Extract the [X, Y] coordinate from the center of the cell holding the provided text.  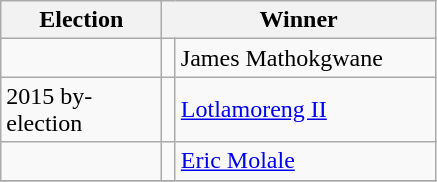
Winner [299, 20]
James Mathokgwane [305, 58]
Lotlamoreng II [305, 110]
Eric Molale [305, 161]
2015 by-election [82, 110]
Election [82, 20]
